Output the (x, y) coordinate of the center of the cell containing the given text.  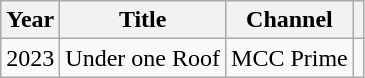
MCC Prime (290, 58)
Title (143, 20)
2023 (30, 58)
Year (30, 20)
Channel (290, 20)
Under one Roof (143, 58)
